Detect which cell encompasses the target text, then output its (x, y) center coordinate. 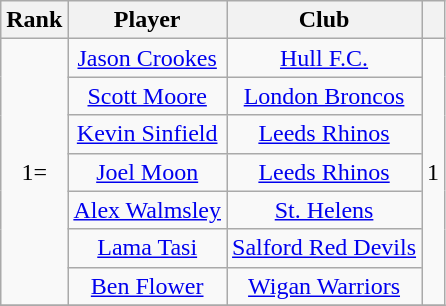
Lama Tasi (148, 248)
Hull F.C. (324, 58)
Alex Walmsley (148, 210)
Club (324, 20)
Rank (34, 20)
Jason Crookes (148, 58)
London Broncos (324, 96)
St. Helens (324, 210)
Kevin Sinfield (148, 134)
Wigan Warriors (324, 286)
Ben Flower (148, 286)
1 (434, 172)
Joel Moon (148, 172)
1= (34, 172)
Scott Moore (148, 96)
Salford Red Devils (324, 248)
Player (148, 20)
